Scan for the cell matching the given text and deliver its [x, y] coordinate at center. 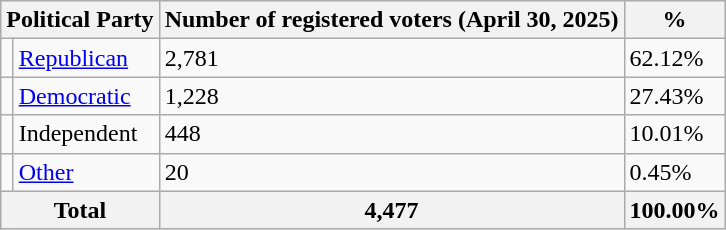
62.12% [674, 58]
Republican [86, 58]
Number of registered voters (April 30, 2025) [392, 20]
2,781 [392, 58]
1,228 [392, 96]
% [674, 20]
100.00% [674, 210]
0.45% [674, 172]
20 [392, 172]
27.43% [674, 96]
Other [86, 172]
Democratic [86, 96]
4,477 [392, 210]
Independent [86, 134]
Political Party [80, 20]
10.01% [674, 134]
448 [392, 134]
Total [80, 210]
